Search for the cell housing the specified text and yield its (x, y) center coordinate. 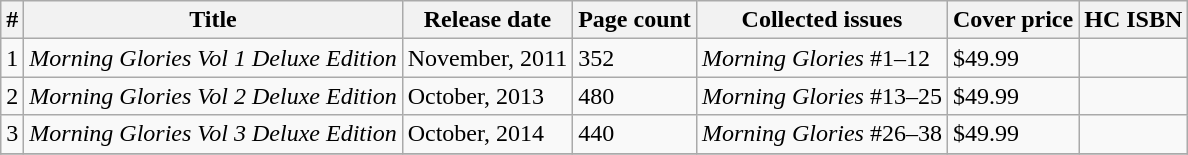
October, 2014 (488, 134)
Morning Glories #13–25 (822, 96)
1 (12, 58)
Morning Glories Vol 2 Deluxe Edition (213, 96)
Morning Glories Vol 3 Deluxe Edition (213, 134)
# (12, 20)
Release date (488, 20)
Morning Glories #1–12 (822, 58)
November, 2011 (488, 58)
Morning Glories Vol 1 Deluxe Edition (213, 58)
Page count (635, 20)
Cover price (1012, 20)
2 (12, 96)
3 (12, 134)
October, 2013 (488, 96)
480 (635, 96)
352 (635, 58)
HC ISBN (1134, 20)
440 (635, 134)
Title (213, 20)
Collected issues (822, 20)
Morning Glories #26–38 (822, 134)
